Locate the cell with the specified text and output its [X, Y] center coordinate. 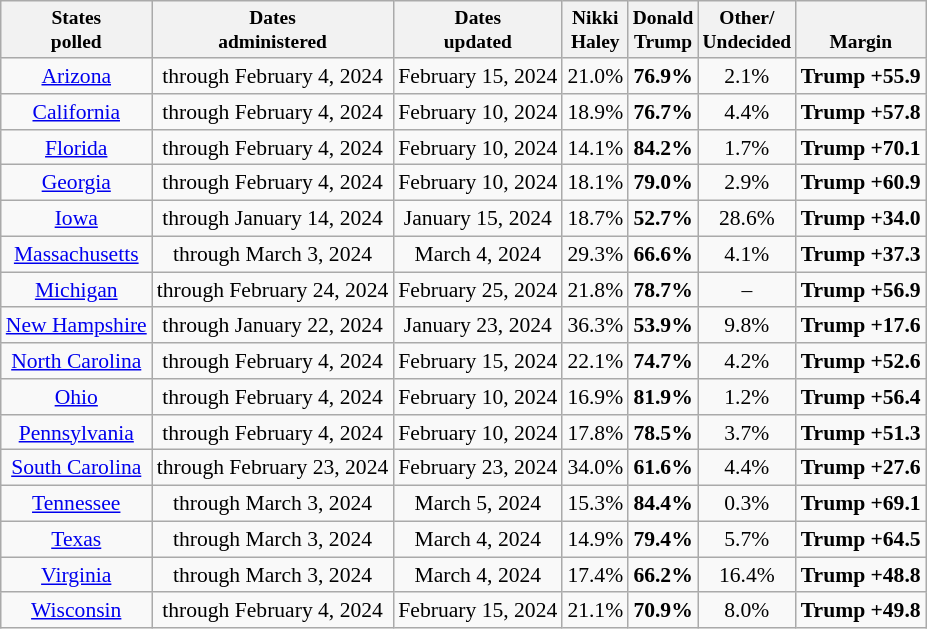
February 23, 2024 [478, 468]
Tennessee [76, 504]
Trump +60.9 [861, 183]
Other/Undecided [747, 30]
– [747, 290]
5.7% [747, 540]
84.4% [663, 504]
15.3% [595, 504]
Trump +64.5 [861, 540]
Trump +57.8 [861, 112]
Datesupdated [478, 30]
Trump +37.3 [861, 254]
Trump +27.6 [861, 468]
16.9% [595, 397]
53.9% [663, 326]
Iowa [76, 219]
Pennsylvania [76, 433]
Trump +51.3 [861, 433]
81.9% [663, 397]
through February 24, 2024 [273, 290]
16.4% [747, 575]
14.9% [595, 540]
Massachusetts [76, 254]
Trump +52.6 [861, 361]
66.6% [663, 254]
March 5, 2024 [478, 504]
Trump +56.4 [861, 397]
NikkiHaley [595, 30]
Datesadministered [273, 30]
9.8% [747, 326]
January 23, 2024 [478, 326]
Trump +55.9 [861, 76]
Trump +17.6 [861, 326]
Trump +56.9 [861, 290]
Margin [861, 30]
through January 14, 2024 [273, 219]
Statespolled [76, 30]
South Carolina [76, 468]
21.0% [595, 76]
76.7% [663, 112]
January 15, 2024 [478, 219]
78.7% [663, 290]
14.1% [595, 148]
61.6% [663, 468]
Ohio [76, 397]
Texas [76, 540]
18.1% [595, 183]
18.9% [595, 112]
Virginia [76, 575]
21.1% [595, 611]
2.1% [747, 76]
74.7% [663, 361]
2.9% [747, 183]
Trump +34.0 [861, 219]
through February 23, 2024 [273, 468]
36.3% [595, 326]
Trump +49.8 [861, 611]
Trump +48.8 [861, 575]
New Hampshire [76, 326]
Florida [76, 148]
0.3% [747, 504]
California [76, 112]
22.1% [595, 361]
North Carolina [76, 361]
52.7% [663, 219]
79.4% [663, 540]
78.5% [663, 433]
3.7% [747, 433]
79.0% [663, 183]
4.1% [747, 254]
1.2% [747, 397]
Georgia [76, 183]
February 25, 2024 [478, 290]
70.9% [663, 611]
Wisconsin [76, 611]
DonaldTrump [663, 30]
Trump +69.1 [861, 504]
66.2% [663, 575]
through January 22, 2024 [273, 326]
76.9% [663, 76]
28.6% [747, 219]
21.8% [595, 290]
17.8% [595, 433]
29.3% [595, 254]
Trump +70.1 [861, 148]
Michigan [76, 290]
34.0% [595, 468]
Arizona [76, 76]
17.4% [595, 575]
8.0% [747, 611]
84.2% [663, 148]
18.7% [595, 219]
1.7% [747, 148]
4.2% [747, 361]
